Search for the cell housing the specified text and yield its [X, Y] center coordinate. 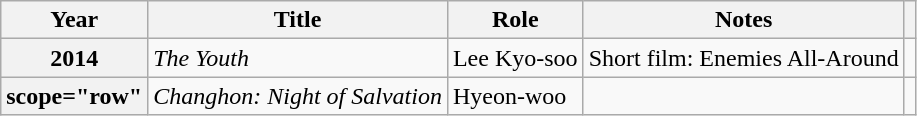
scope="row" [74, 96]
The Youth [298, 58]
2014 [74, 58]
Changhon: Night of Salvation [298, 96]
Short film: Enemies All-Around [744, 58]
Year [74, 20]
Hyeon-woo [515, 96]
Role [515, 20]
Title [298, 20]
Notes [744, 20]
Lee Kyo-soo [515, 58]
